Scan for the cell matching the given text and deliver its [x, y] coordinate at center. 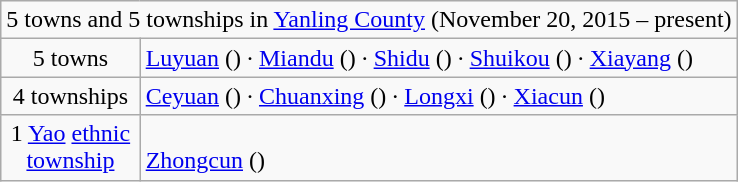
Zhongcun () [438, 148]
Luyuan () · Miandu () · Shidu () · Shuikou () · Xiayang () [438, 58]
4 townships [70, 96]
5 towns [70, 58]
5 towns and 5 townships in Yanling County (November 20, 2015 – present) [369, 20]
Ceyuan () · Chuanxing () · Longxi () · Xiacun () [438, 96]
1 Yao ethnic township [70, 148]
